From the cell containing the given text, extract its center point as [x, y] coordinate. 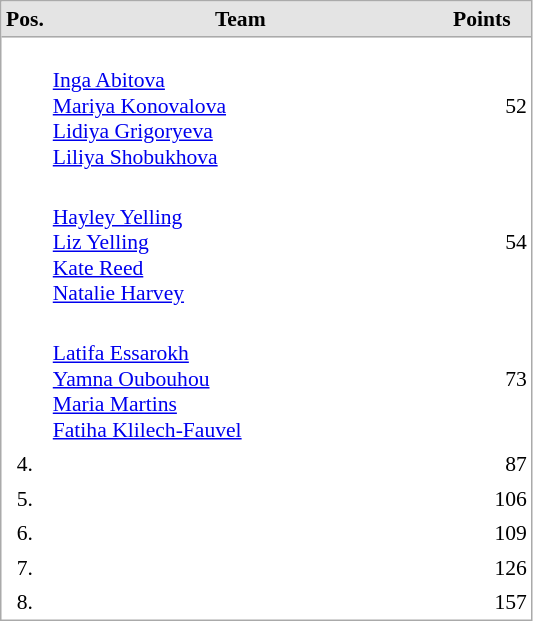
6. [26, 533]
Latifa Essarokh Yamna Oubouhou Maria Martins Fatiha Klilech-Fauvel [240, 378]
Hayley Yelling Liz Yelling Kate Reed Natalie Harvey [240, 242]
7. [26, 567]
126 [482, 567]
54 [482, 242]
109 [482, 533]
73 [482, 378]
52 [482, 106]
8. [26, 602]
5. [26, 499]
106 [482, 499]
4. [26, 464]
Inga Abitova Mariya Konovalova Lidiya Grigoryeva Liliya Shobukhova [240, 106]
Team [240, 20]
Points [482, 20]
87 [482, 464]
157 [482, 602]
Pos. [26, 20]
